Capture the cell that displays the provided text and extract its [X, Y] central coordinate. 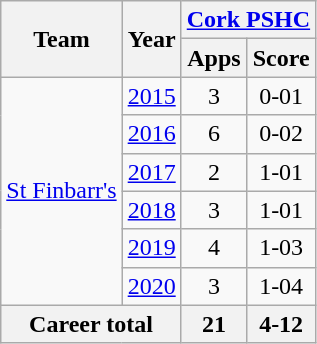
Score [282, 58]
Cork PSHC [248, 20]
4-12 [282, 324]
Apps [214, 58]
2015 [152, 96]
2017 [152, 172]
Year [152, 39]
2018 [152, 210]
0-02 [282, 134]
4 [214, 248]
2020 [152, 286]
Career total [91, 324]
0-01 [282, 96]
2 [214, 172]
2019 [152, 248]
Team [62, 39]
1-03 [282, 248]
6 [214, 134]
1-04 [282, 286]
St Finbarr's [62, 191]
21 [214, 324]
2016 [152, 134]
